Extract the [x, y] coordinate from the center of the cell holding the provided text.  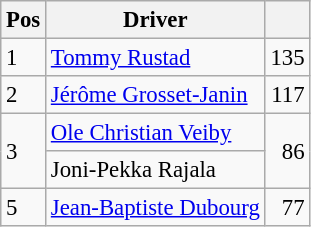
Tommy Rustad [156, 58]
Pos [24, 20]
5 [24, 208]
Jean-Baptiste Dubourg [156, 208]
77 [288, 208]
Driver [156, 20]
135 [288, 58]
Jérôme Grosset-Janin [156, 95]
3 [24, 152]
Joni-Pekka Rajala [156, 170]
2 [24, 95]
1 [24, 58]
Ole Christian Veiby [156, 133]
86 [288, 152]
117 [288, 95]
